Locate the cell with the specified text and output its [x, y] center coordinate. 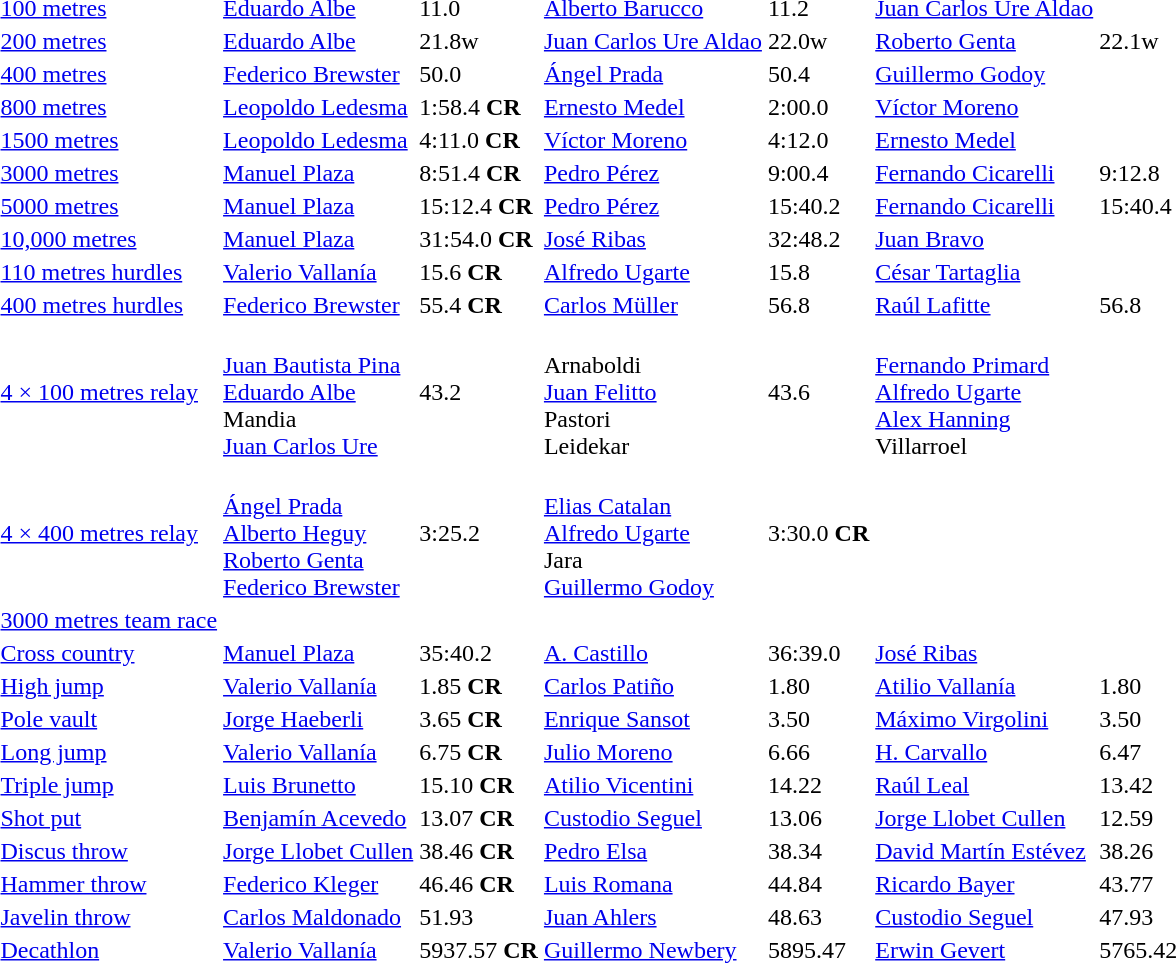
1.85 CR [479, 686]
13.07 CR [479, 818]
3.65 CR [479, 719]
Ángel Prada [652, 74]
Atilio Vicentini [652, 785]
Raúl Lafitte [984, 305]
Enrique Sansot [652, 719]
Eduardo Albe [318, 41]
15.8 [818, 272]
1.80 [818, 686]
9:00.4 [818, 173]
3:25.2 [479, 533]
Federico Kleger [318, 884]
13.06 [818, 818]
6.66 [818, 752]
31:54.0 CR [479, 239]
15:40.2 [818, 206]
22.0w [818, 41]
Luis Romana [652, 884]
50.4 [818, 74]
2:00.0 [818, 107]
Benjamín Acevedo [318, 818]
43.2 [479, 392]
Alfredo Ugarte [652, 272]
15.10 CR [479, 785]
H. Carvallo [984, 752]
15:12.4 CR [479, 206]
32:48.2 [818, 239]
35:40.2 [479, 653]
36:39.0 [818, 653]
Ángel PradaAlberto HeguyRoberto GentaFederico Brewster [318, 533]
3.50 [818, 719]
Raúl Leal [984, 785]
Fernando PrimardAlfredo UgarteAlex HanningVillarroel [984, 392]
Ricardo Bayer [984, 884]
Pedro Elsa [652, 851]
David Martín Estévez [984, 851]
Carlos Maldonado [318, 917]
César Tartaglia [984, 272]
Juan Bravo [984, 239]
Carlos Müller [652, 305]
14.22 [818, 785]
50.0 [479, 74]
4:11.0 CR [479, 140]
Juan Bautista PinaEduardo AlbeMandiaJuan Carlos Ure [318, 392]
Juan Ahlers [652, 917]
51.93 [479, 917]
38.46 CR [479, 851]
Guillermo Godoy [984, 74]
Roberto Genta [984, 41]
1:58.4 CR [479, 107]
21.8w [479, 41]
Julio Moreno [652, 752]
44.84 [818, 884]
3:30.0 CR [818, 533]
15.6 CR [479, 272]
55.4 CR [479, 305]
43.6 [818, 392]
46.46 CR [479, 884]
Juan Carlos Ure Aldao [652, 41]
Máximo Virgolini [984, 719]
Atilio Vallanía [984, 686]
8:51.4 CR [479, 173]
48.63 [818, 917]
56.8 [818, 305]
ArnaboldiJuan FelittoPastoriLeidekar [652, 392]
Luis Brunetto [318, 785]
Elias CatalanAlfredo UgarteJaraGuillermo Godoy [652, 533]
4:12.0 [818, 140]
38.34 [818, 851]
6.75 CR [479, 752]
Jorge Haeberli [318, 719]
A. Castillo [652, 653]
Carlos Patiño [652, 686]
